For the text-containing cell, return its midpoint in (X, Y) coordinate format. 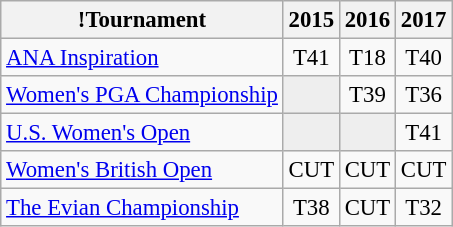
T32 (424, 208)
T39 (367, 95)
Women's British Open (142, 170)
2017 (424, 20)
U.S. Women's Open (142, 133)
T38 (311, 208)
!Tournament (142, 20)
T18 (367, 58)
T40 (424, 58)
ANA Inspiration (142, 58)
T36 (424, 95)
2015 (311, 20)
Women's PGA Championship (142, 95)
The Evian Championship (142, 208)
2016 (367, 20)
